Provide the [x, y] coordinate of the cell's center where the given text is located.  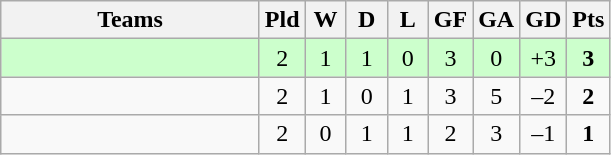
–1 [544, 134]
GA [496, 20]
L [408, 20]
Pts [588, 20]
GF [450, 20]
+3 [544, 58]
5 [496, 96]
GD [544, 20]
–2 [544, 96]
Pld [282, 20]
D [366, 20]
Teams [130, 20]
W [326, 20]
